Find where the given text appears and provide that cell's center as [X, Y] coordinate. 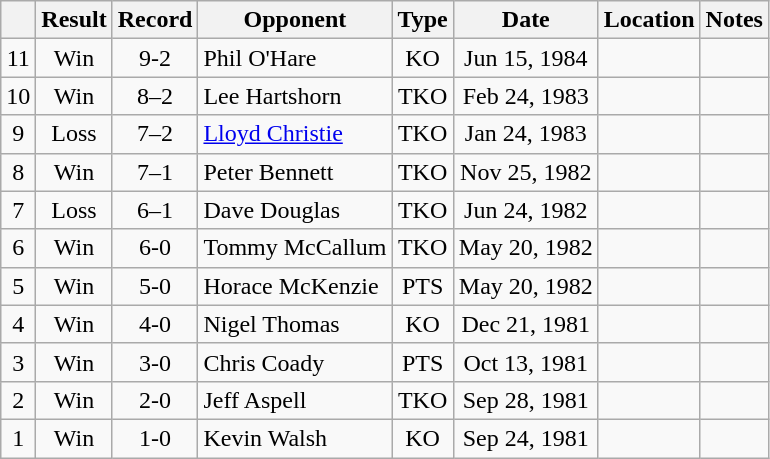
5 [18, 286]
9-2 [155, 58]
Dave Douglas [295, 210]
Jan 24, 1983 [526, 134]
6-0 [155, 248]
Jeff Aspell [295, 400]
10 [18, 96]
Oct 13, 1981 [526, 362]
Location [649, 20]
Opponent [295, 20]
Phil O'Hare [295, 58]
Peter Bennett [295, 172]
4 [18, 324]
8–2 [155, 96]
Type [422, 20]
Date [526, 20]
Nov 25, 1982 [526, 172]
Horace McKenzie [295, 286]
8 [18, 172]
Dec 21, 1981 [526, 324]
Jun 15, 1984 [526, 58]
Record [155, 20]
7–1 [155, 172]
Tommy McCallum [295, 248]
Sep 28, 1981 [526, 400]
7–2 [155, 134]
Notes [734, 20]
Lloyd Christie [295, 134]
Kevin Walsh [295, 438]
1-0 [155, 438]
4-0 [155, 324]
Nigel Thomas [295, 324]
6–1 [155, 210]
9 [18, 134]
5-0 [155, 286]
3 [18, 362]
Sep 24, 1981 [526, 438]
Result [74, 20]
2-0 [155, 400]
Jun 24, 1982 [526, 210]
2 [18, 400]
3-0 [155, 362]
7 [18, 210]
6 [18, 248]
1 [18, 438]
Chris Coady [295, 362]
Feb 24, 1983 [526, 96]
11 [18, 58]
Lee Hartshorn [295, 96]
